From the cell containing the given text, extract its center point as [X, Y] coordinate. 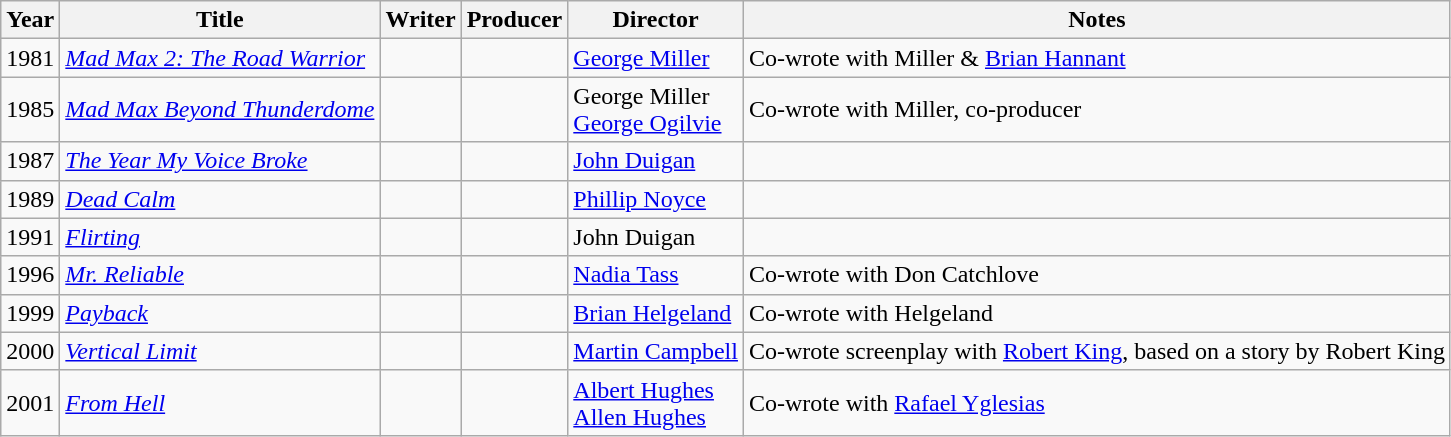
Albert HughesAllen Hughes [656, 402]
Nadia Tass [656, 275]
1991 [30, 237]
Producer [514, 20]
Phillip Noyce [656, 199]
Payback [220, 313]
Flirting [220, 237]
Brian Helgeland [656, 313]
Mad Max Beyond Thunderdome [220, 110]
Co-wrote with Rafael Yglesias [1096, 402]
The Year My Voice Broke [220, 161]
Director [656, 20]
George MillerGeorge Ogilvie [656, 110]
Dead Calm [220, 199]
1989 [30, 199]
From Hell [220, 402]
Mr. Reliable [220, 275]
Year [30, 20]
Title [220, 20]
Co-wrote with Miller & Brian Hannant [1096, 58]
Co-wrote with Don Catchlove [1096, 275]
Notes [1096, 20]
Co-wrote screenplay with Robert King, based on a story by Robert King [1096, 351]
Martin Campbell [656, 351]
1999 [30, 313]
Writer [420, 20]
1996 [30, 275]
George Miller [656, 58]
1987 [30, 161]
Co-wrote with Helgeland [1096, 313]
Co-wrote with Miller, co-producer [1096, 110]
2001 [30, 402]
Vertical Limit [220, 351]
2000 [30, 351]
1981 [30, 58]
Mad Max 2: The Road Warrior [220, 58]
1985 [30, 110]
